Extract the (X, Y) coordinate from the center of the cell holding the provided text.  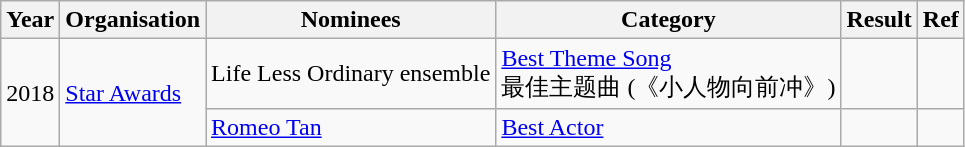
2018 (30, 93)
Best Theme Song 最佳主题曲 (《小人物向前冲》) (668, 74)
Nominees (351, 20)
Best Actor (668, 127)
Star Awards (133, 93)
Result (879, 20)
Category (668, 20)
Year (30, 20)
Life Less Ordinary ensemble (351, 74)
Romeo Tan (351, 127)
Organisation (133, 20)
Ref (940, 20)
